Capture the cell that displays the provided text and extract its (X, Y) central coordinate. 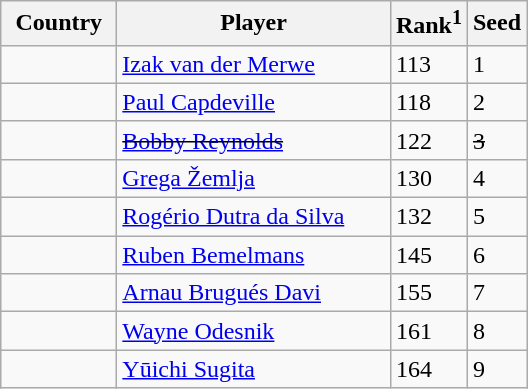
Wayne Odesnik (254, 331)
161 (428, 331)
Player (254, 24)
Paul Capdeville (254, 102)
Yūichi Sugita (254, 369)
Arnau Brugués Davi (254, 293)
113 (428, 64)
8 (496, 331)
3 (496, 140)
Bobby Reynolds (254, 140)
Izak van der Merwe (254, 64)
Rogério Dutra da Silva (254, 217)
2 (496, 102)
Grega Žemlja (254, 178)
Country (59, 24)
Seed (496, 24)
6 (496, 255)
4 (496, 178)
132 (428, 217)
145 (428, 255)
164 (428, 369)
155 (428, 293)
7 (496, 293)
5 (496, 217)
1 (496, 64)
122 (428, 140)
130 (428, 178)
9 (496, 369)
Ruben Bemelmans (254, 255)
118 (428, 102)
Rank1 (428, 24)
